From the cell containing the given text, extract its center point as [X, Y] coordinate. 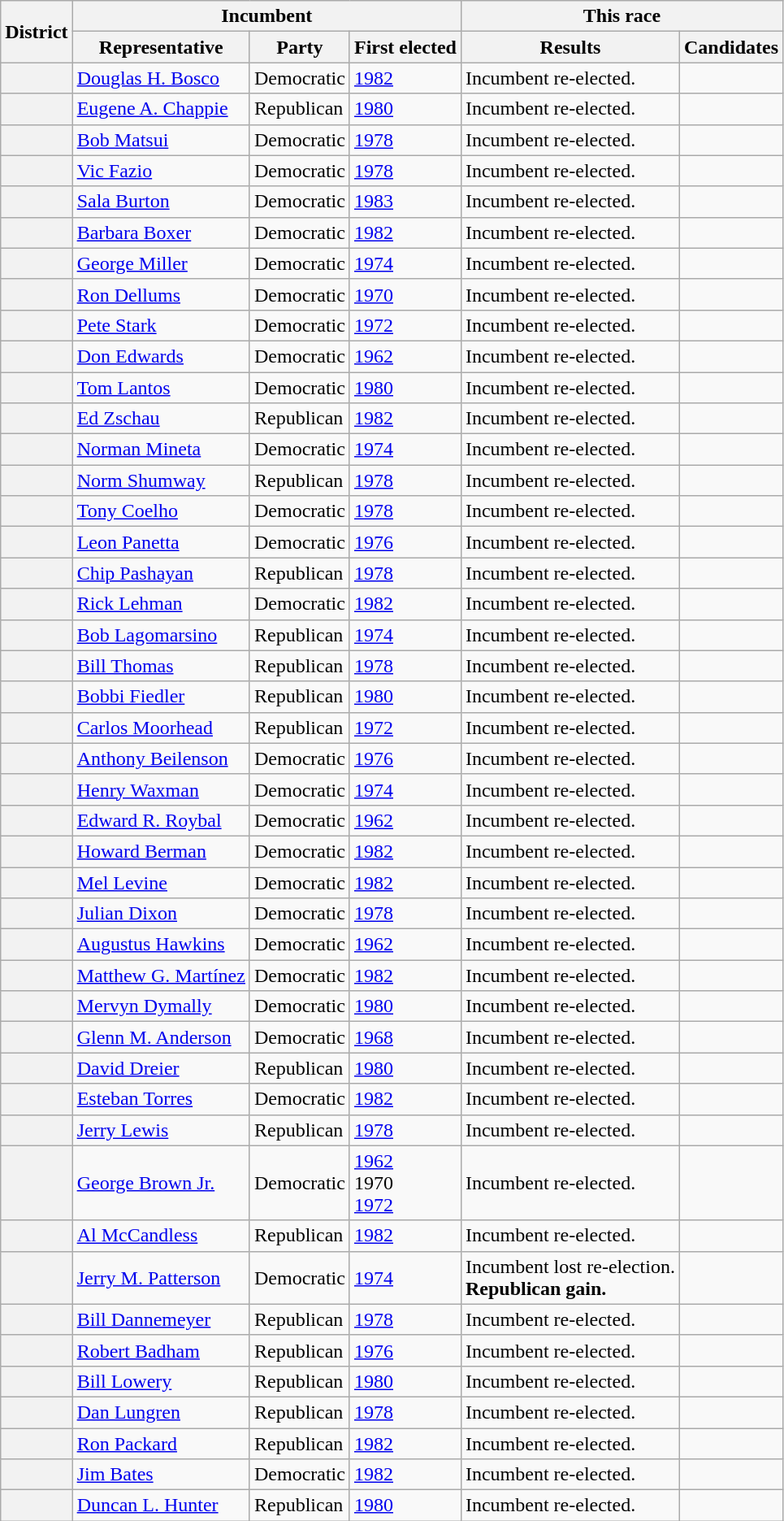
Ron Dellums [161, 294]
District [37, 32]
Bill Lowery [161, 1381]
Carlos Moorhead [161, 728]
Incumbent [266, 16]
Leon Panetta [161, 542]
Al McCandless [161, 1236]
Bill Dannemeyer [161, 1319]
Mel Levine [161, 882]
Pete Stark [161, 325]
Douglas H. Bosco [161, 78]
This race [622, 16]
Eugene A. Chappie [161, 109]
George Miller [161, 263]
1983 [405, 202]
Chip Pashayan [161, 573]
1970 [405, 294]
Bob Matsui [161, 140]
Incumbent lost re-election.Republican gain. [570, 1278]
Bobbi Fiedler [161, 697]
First elected [405, 47]
Don Edwards [161, 356]
Representative [161, 47]
Sala Burton [161, 202]
Jerry M. Patterson [161, 1278]
Matthew G. Martínez [161, 976]
Tony Coelho [161, 511]
Candidates [731, 47]
19621970 1972 [405, 1183]
Dan Lungren [161, 1412]
Barbara Boxer [161, 232]
David Dreier [161, 1068]
Jerry Lewis [161, 1130]
Jim Bates [161, 1475]
Party [299, 47]
Edward R. Roybal [161, 820]
Rick Lehman [161, 604]
Julian Dixon [161, 914]
George Brown Jr. [161, 1183]
Howard Berman [161, 851]
Ron Packard [161, 1443]
Glenn M. Anderson [161, 1037]
Results [570, 47]
1968 [405, 1037]
Duncan L. Hunter [161, 1506]
Augustus Hawkins [161, 945]
Norman Mineta [161, 450]
Robert Badham [161, 1350]
Bob Lagomarsino [161, 635]
Vic Fazio [161, 171]
Bill Thomas [161, 666]
Norm Shumway [161, 480]
Esteban Torres [161, 1099]
Mervyn Dymally [161, 1006]
Tom Lantos [161, 388]
Ed Zschau [161, 419]
Henry Waxman [161, 789]
Anthony Beilenson [161, 758]
